Determine the [x, y] coordinate at the center of the cell enclosing the given text.  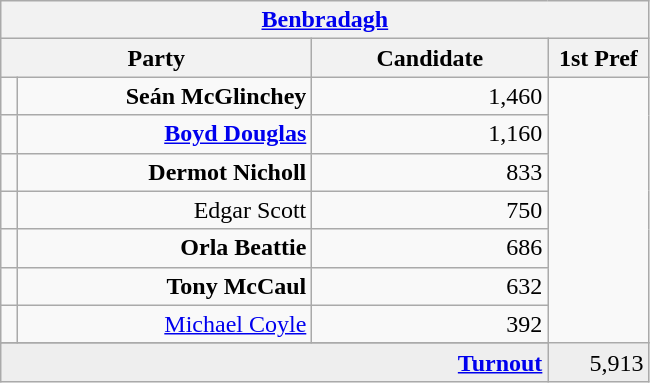
750 [430, 210]
1,460 [430, 96]
632 [430, 286]
686 [430, 248]
1,160 [430, 134]
Orla Beattie [165, 248]
Candidate [430, 58]
Boyd Douglas [165, 134]
392 [430, 324]
833 [430, 172]
Tony McCaul [165, 286]
Edgar Scott [165, 210]
Dermot Nicholl [165, 172]
Benbradagh [325, 20]
Turnout [274, 362]
Seán McGlinchey [165, 96]
Michael Coyle [165, 324]
Party [156, 58]
1st Pref [598, 58]
5,913 [598, 362]
